Return the [X, Y] coordinate for the center point of the cell that contains the specified text.  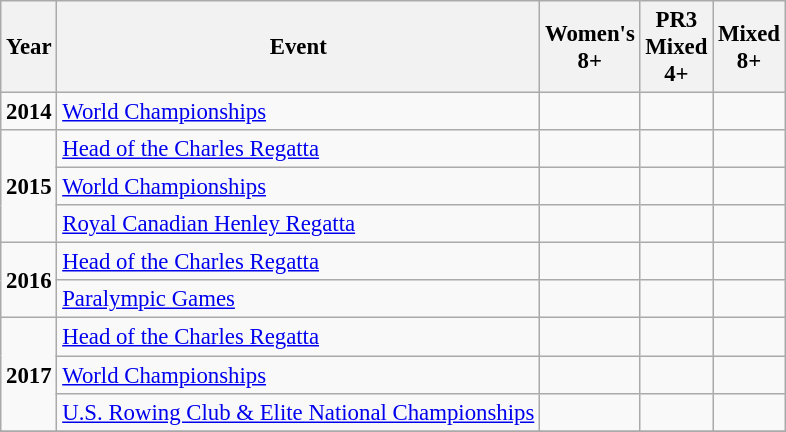
2015 [29, 186]
2016 [29, 280]
Event [298, 47]
Royal Canadian Henley Regatta [298, 224]
Women's 8+ [590, 47]
Mixed 8+ [750, 47]
U.S. Rowing Club & Elite National Championships [298, 412]
2014 [29, 112]
Year [29, 47]
2017 [29, 374]
Paralympic Games [298, 299]
PR3 Mixed 4+ [676, 47]
